Identify which cell holds the provided text, then report its [x, y] central coordinate. 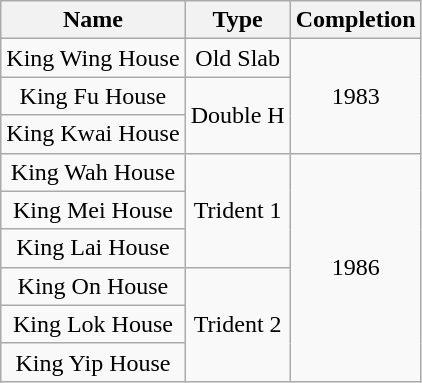
King Lai House [93, 248]
King Mei House [93, 210]
1983 [356, 96]
1986 [356, 267]
Trident 2 [238, 324]
Type [238, 20]
King Lok House [93, 324]
King Yip House [93, 362]
Old Slab [238, 58]
Trident 1 [238, 210]
King On House [93, 286]
King Wah House [93, 172]
Completion [356, 20]
King Kwai House [93, 134]
Double H [238, 115]
Name [93, 20]
King Wing House [93, 58]
King Fu House [93, 96]
